Find where the given text appears and provide that cell's center as (x, y) coordinate. 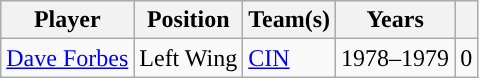
CIN (290, 58)
Years (396, 20)
1978–1979 (396, 58)
Player (68, 20)
Team(s) (290, 20)
Left Wing (188, 58)
Dave Forbes (68, 58)
0 (466, 58)
Position (188, 20)
